Return the (x, y) coordinate for the center point of the cell that contains the specified text.  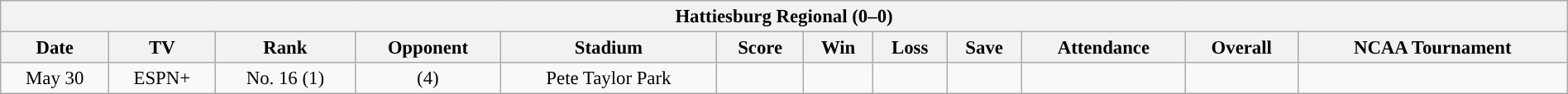
Opponent (428, 47)
Overall (1241, 47)
No. 16 (1) (285, 78)
Win (839, 47)
TV (162, 47)
May 30 (55, 78)
Loss (910, 47)
Rank (285, 47)
Save (984, 47)
ESPN+ (162, 78)
Date (55, 47)
Attendance (1104, 47)
Hattiesburg Regional (0–0) (784, 16)
(4) (428, 78)
Score (761, 47)
Pete Taylor Park (609, 78)
Stadium (609, 47)
NCAA Tournament (1432, 47)
